Find where the given text appears and provide that cell's center as [X, Y] coordinate. 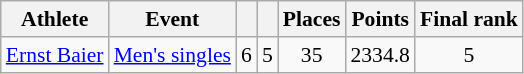
6 [246, 55]
Ernst Baier [55, 55]
Event [172, 19]
Points [380, 19]
35 [312, 55]
Places [312, 19]
2334.8 [380, 55]
Men's singles [172, 55]
Athlete [55, 19]
Final rank [469, 19]
